Return (X, Y) of the center of cell containing provided text 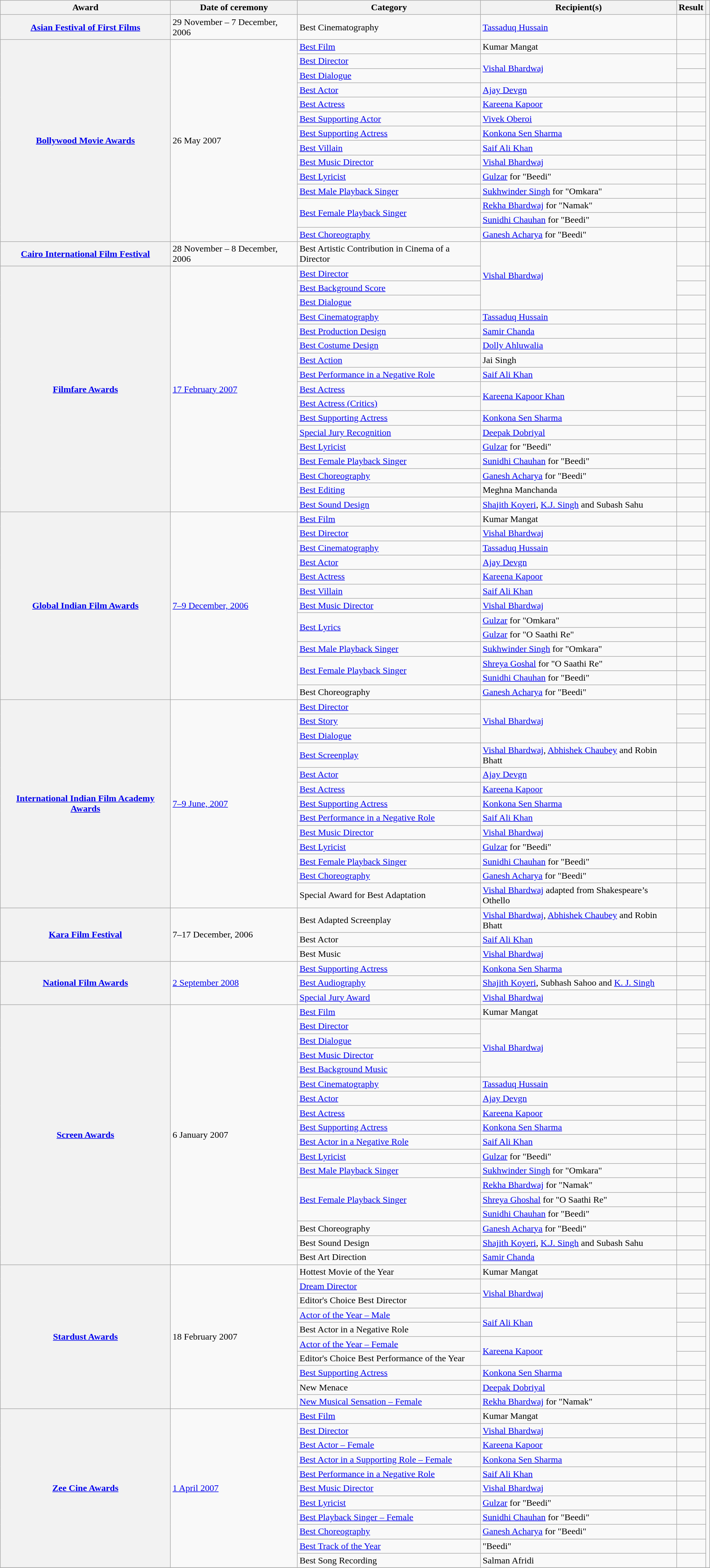
Shreya Ghoshal for "O Saathi Re" (579, 1200)
Stardust Awards (86, 1337)
Shreya Goshal for "O Saathi Re" (579, 664)
Best Background Score (389, 288)
Best Action (389, 360)
Best Costume Design (389, 346)
28 November – 8 December, 2006 (234, 254)
Best Background Music (389, 1069)
2 September 2008 (234, 983)
Actor of the Year – Male (389, 1315)
7–17 December, 2006 (234, 934)
Kareena Kapoor Khan (579, 396)
Zee Cine Awards (86, 1489)
Actor of the Year – Female (389, 1344)
Category (389, 8)
Best Screenplay (389, 755)
Dream Director (389, 1286)
Recipient(s) (579, 8)
Global Indian Film Awards (86, 605)
Best Song Recording (389, 1560)
Salman Afridi (579, 1560)
7–9 December, 2006 (234, 605)
Asian Festival of First Films (86, 27)
Date of ceremony (234, 8)
Shajith Koyeri, Subhash Sahoo and K. J. Singh (579, 983)
Best Actor in a Supporting Role – Female (389, 1459)
New Menace (389, 1387)
Bollywood Movie Awards (86, 140)
18 February 2007 (234, 1337)
Gulzar for "O Saathi Re" (579, 634)
Kara Film Festival (86, 934)
Editor's Choice Best Performance of the Year (389, 1358)
Filmfare Awards (86, 389)
Best Artistic Contribution in Cinema of a Director (389, 254)
6 January 2007 (234, 1134)
Best Production Design (389, 331)
Gulzar for "Omkara" (579, 620)
International Indian Film Academy Awards (86, 804)
Result (691, 8)
Special Award for Best Adaptation (389, 895)
"Beedi" (579, 1546)
Best Story (389, 721)
Best Actress (Critics) (389, 403)
Meghna Manchanda (579, 490)
Special Jury Award (389, 997)
Best Adapted Screenplay (389, 920)
Best Playback Singer – Female (389, 1517)
Jai Singh (579, 360)
Best Actor – Female (389, 1445)
1 April 2007 (234, 1489)
Best Art Direction (389, 1257)
Best Track of the Year (389, 1546)
Vivek Oberoi (579, 119)
Best Supporting Actor (389, 119)
Best Lyrics (389, 627)
17 February 2007 (234, 389)
26 May 2007 (234, 140)
Best Editing (389, 490)
Editor's Choice Best Director (389, 1301)
Vishal Bhardwaj adapted from Shakespeare’s Othello (579, 895)
Dolly Ahluwalia (579, 346)
New Musical Sensation – Female (389, 1402)
29 November – 7 December, 2006 (234, 27)
Award (86, 8)
Hottest Movie of the Year (389, 1272)
Cairo International Film Festival (86, 254)
Best Music (389, 954)
Special Jury Recognition (389, 432)
7–9 June, 2007 (234, 804)
Best Audiography (389, 983)
National Film Awards (86, 983)
Screen Awards (86, 1134)
